From the cell containing the given text, extract its center point as (X, Y) coordinate. 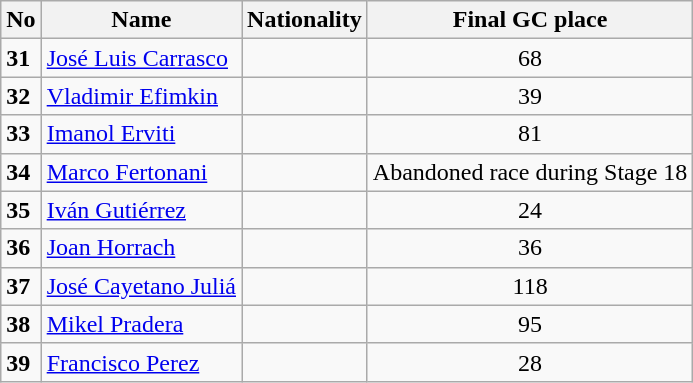
33 (21, 134)
32 (21, 96)
Nationality (305, 20)
95 (530, 324)
Joan Horrach (141, 248)
Name (141, 20)
Final GC place (530, 20)
Francisco Perez (141, 362)
Vladimir Efimkin (141, 96)
José Luis Carrasco (141, 58)
28 (530, 362)
35 (21, 210)
José Cayetano Juliá (141, 286)
Iván Gutiérrez (141, 210)
38 (21, 324)
81 (530, 134)
Imanol Erviti (141, 134)
Mikel Pradera (141, 324)
24 (530, 210)
68 (530, 58)
37 (21, 286)
118 (530, 286)
31 (21, 58)
34 (21, 172)
Abandoned race during Stage 18 (530, 172)
Marco Fertonani (141, 172)
No (21, 20)
